From the cell containing the given text, extract its center point as [X, Y] coordinate. 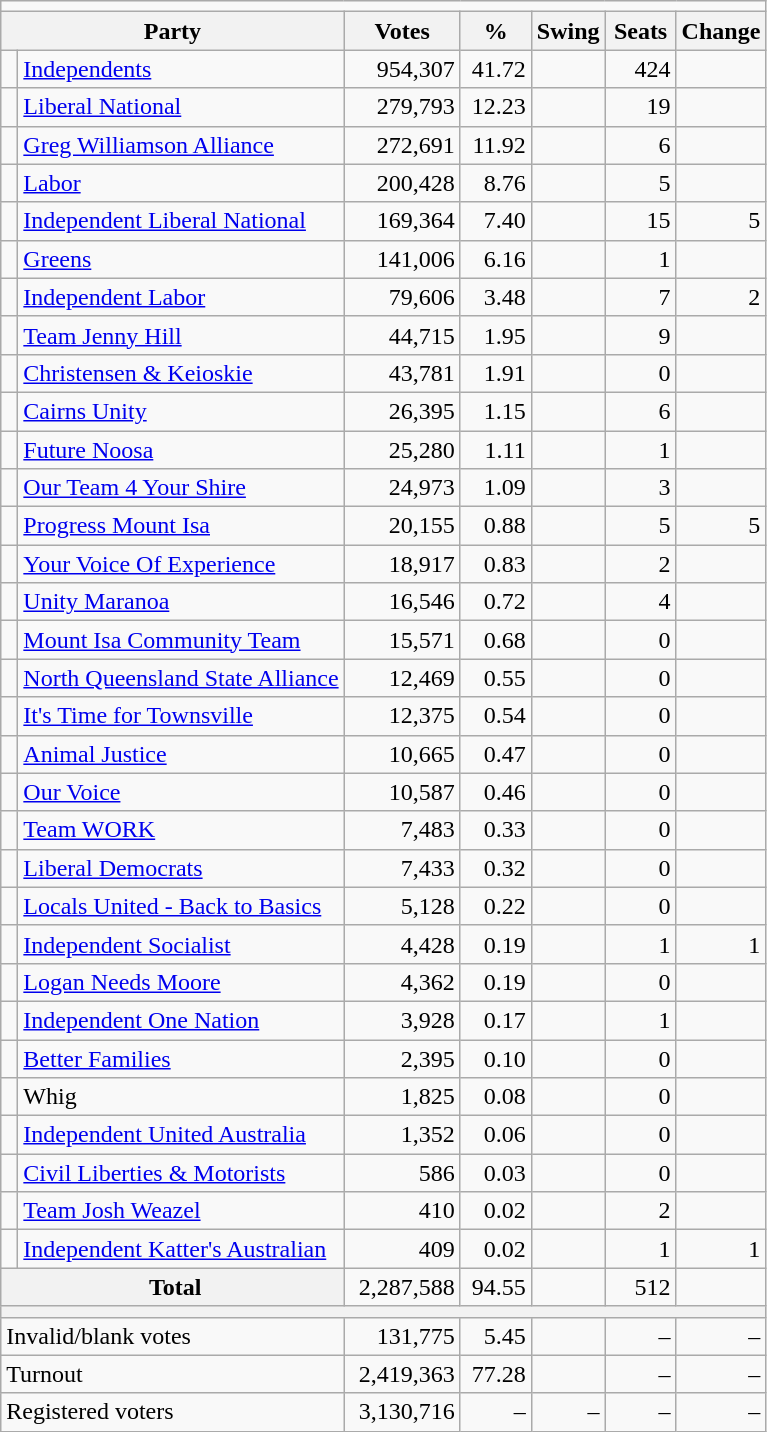
0.47 [496, 754]
586 [402, 1173]
4,362 [402, 982]
0.08 [496, 1097]
1.09 [496, 488]
Votes [402, 31]
25,280 [402, 449]
10,587 [402, 792]
41.72 [496, 69]
Independent Labor [181, 297]
Team Josh Weazel [181, 1211]
3.48 [496, 297]
0.55 [496, 678]
279,793 [402, 107]
Registered voters [172, 1412]
7,433 [402, 868]
1,352 [402, 1135]
0.32 [496, 868]
18,917 [402, 564]
Future Noosa [181, 449]
Civil Liberties & Motorists [181, 1173]
Independent One Nation [181, 1020]
Unity Maranoa [181, 602]
2,287,588 [402, 1287]
Our Team 4 Your Shire [181, 488]
North Queensland State Alliance [181, 678]
44,715 [402, 335]
Labor [181, 183]
512 [640, 1287]
5.45 [496, 1336]
Progress Mount Isa [181, 526]
Independent Socialist [181, 944]
24,973 [402, 488]
Christensen & Keioskie [181, 373]
Seats [640, 31]
Animal Justice [181, 754]
12,375 [402, 716]
4,428 [402, 944]
Team Jenny Hill [181, 335]
Total [172, 1287]
1.15 [496, 411]
Liberal National [181, 107]
0.10 [496, 1059]
Our Voice [181, 792]
8.76 [496, 183]
Liberal Democrats [181, 868]
Party [172, 31]
Turnout [172, 1374]
Independent Liberal National [181, 221]
4 [640, 602]
2,419,363 [402, 1374]
Independent United Australia [181, 1135]
1.91 [496, 373]
0.72 [496, 602]
% [496, 31]
0.06 [496, 1135]
131,775 [402, 1336]
2,395 [402, 1059]
Independents [181, 69]
141,006 [402, 259]
0.88 [496, 526]
7 [640, 297]
7.40 [496, 221]
169,364 [402, 221]
19 [640, 107]
Mount Isa Community Team [181, 640]
Your Voice Of Experience [181, 564]
3 [640, 488]
20,155 [402, 526]
6.16 [496, 259]
0.22 [496, 906]
954,307 [402, 69]
3,928 [402, 1020]
15,571 [402, 640]
5,128 [402, 906]
Swing [568, 31]
12.23 [496, 107]
1.95 [496, 335]
0.68 [496, 640]
9 [640, 335]
Locals United - Back to Basics [181, 906]
77.28 [496, 1374]
200,428 [402, 183]
0.17 [496, 1020]
79,606 [402, 297]
Change [721, 31]
12,469 [402, 678]
10,665 [402, 754]
0.54 [496, 716]
410 [402, 1211]
11.92 [496, 145]
43,781 [402, 373]
Independent Katter's Australian [181, 1249]
Greens [181, 259]
16,546 [402, 602]
Logan Needs Moore [181, 982]
26,395 [402, 411]
3,130,716 [402, 1412]
Whig [181, 1097]
424 [640, 69]
0.33 [496, 830]
Cairns Unity [181, 411]
0.46 [496, 792]
Team WORK [181, 830]
Better Families [181, 1059]
0.83 [496, 564]
1.11 [496, 449]
15 [640, 221]
It's Time for Townsville [181, 716]
94.55 [496, 1287]
1,825 [402, 1097]
Greg Williamson Alliance [181, 145]
272,691 [402, 145]
Invalid/blank votes [172, 1336]
0.03 [496, 1173]
409 [402, 1249]
7,483 [402, 830]
